Return the (X, Y) coordinate for the center point of the cell that contains the specified text.  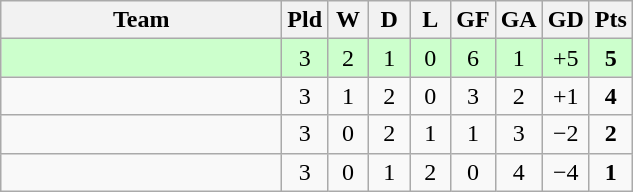
GA (518, 20)
L (430, 20)
+5 (566, 58)
−4 (566, 172)
Pld (305, 20)
6 (473, 58)
W (348, 20)
−2 (566, 134)
5 (610, 58)
+1 (566, 96)
GD (566, 20)
Pts (610, 20)
GF (473, 20)
Team (142, 20)
D (390, 20)
